Search for the cell housing the specified text and yield its [X, Y] center coordinate. 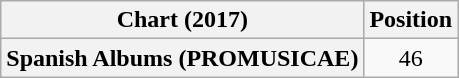
46 [411, 58]
Position [411, 20]
Chart (2017) [182, 20]
Spanish Albums (PROMUSICAE) [182, 58]
